Pinpoint the cell where the given text exists, returning its (x, y) midpoint coordinate. 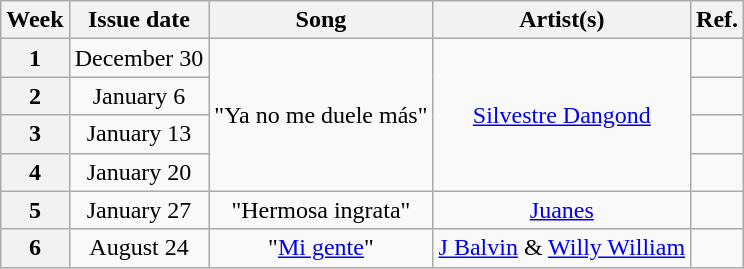
"Ya no me duele más" (321, 115)
December 30 (139, 58)
J Balvin & Willy William (562, 248)
4 (35, 172)
January 6 (139, 96)
January 13 (139, 134)
Juanes (562, 210)
2 (35, 96)
Issue date (139, 20)
Week (35, 20)
Song (321, 20)
Artist(s) (562, 20)
5 (35, 210)
"Mi gente" (321, 248)
January 20 (139, 172)
1 (35, 58)
Ref. (718, 20)
3 (35, 134)
"Hermosa ingrata" (321, 210)
Silvestre Dangond (562, 115)
January 27 (139, 210)
August 24 (139, 248)
6 (35, 248)
